Scan for the cell matching the given text and deliver its [X, Y] coordinate at center. 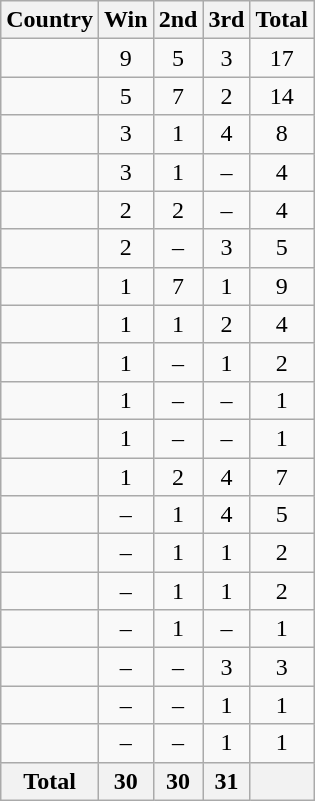
17 [282, 58]
14 [282, 96]
Win [126, 20]
Country [50, 20]
3rd [226, 20]
31 [226, 781]
2nd [178, 20]
8 [282, 134]
